Capture the cell that displays the provided text and extract its (x, y) central coordinate. 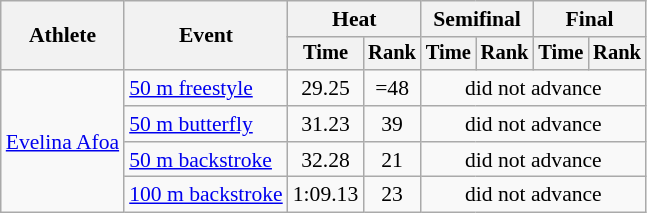
50 m freestyle (206, 88)
Heat (354, 19)
Event (206, 36)
21 (392, 160)
31.23 (326, 124)
Athlete (62, 36)
Final (589, 19)
23 (392, 195)
39 (392, 124)
Semifinal (477, 19)
1:09.13 (326, 195)
29.25 (326, 88)
=48 (392, 88)
100 m backstroke (206, 195)
Evelina Afoa (62, 141)
32.28 (326, 160)
50 m backstroke (206, 160)
50 m butterfly (206, 124)
